Determine the (X, Y) coordinate at the center of the cell enclosing the given text.  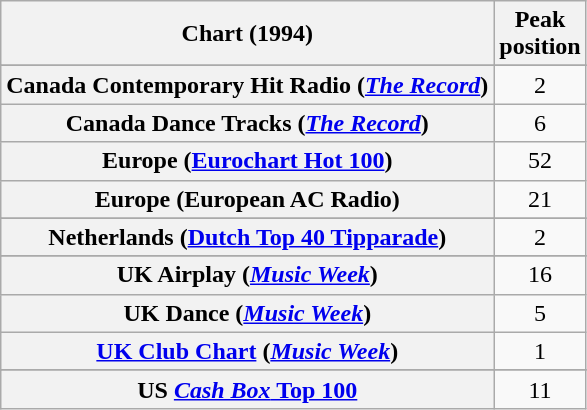
UK Airplay (Music Week) (248, 275)
Peakposition (540, 34)
11 (540, 389)
6 (540, 123)
16 (540, 275)
Canada Dance Tracks (The Record) (248, 123)
UK Club Chart (Music Week) (248, 351)
52 (540, 161)
21 (540, 199)
Chart (1994) (248, 34)
1 (540, 351)
Canada Contemporary Hit Radio (The Record) (248, 85)
Europe (European AC Radio) (248, 199)
Netherlands (Dutch Top 40 Tipparade) (248, 237)
5 (540, 313)
US Cash Box Top 100 (248, 389)
UK Dance (Music Week) (248, 313)
Europe (Eurochart Hot 100) (248, 161)
